Output the (X, Y) coordinate of the center of the cell containing the given text.  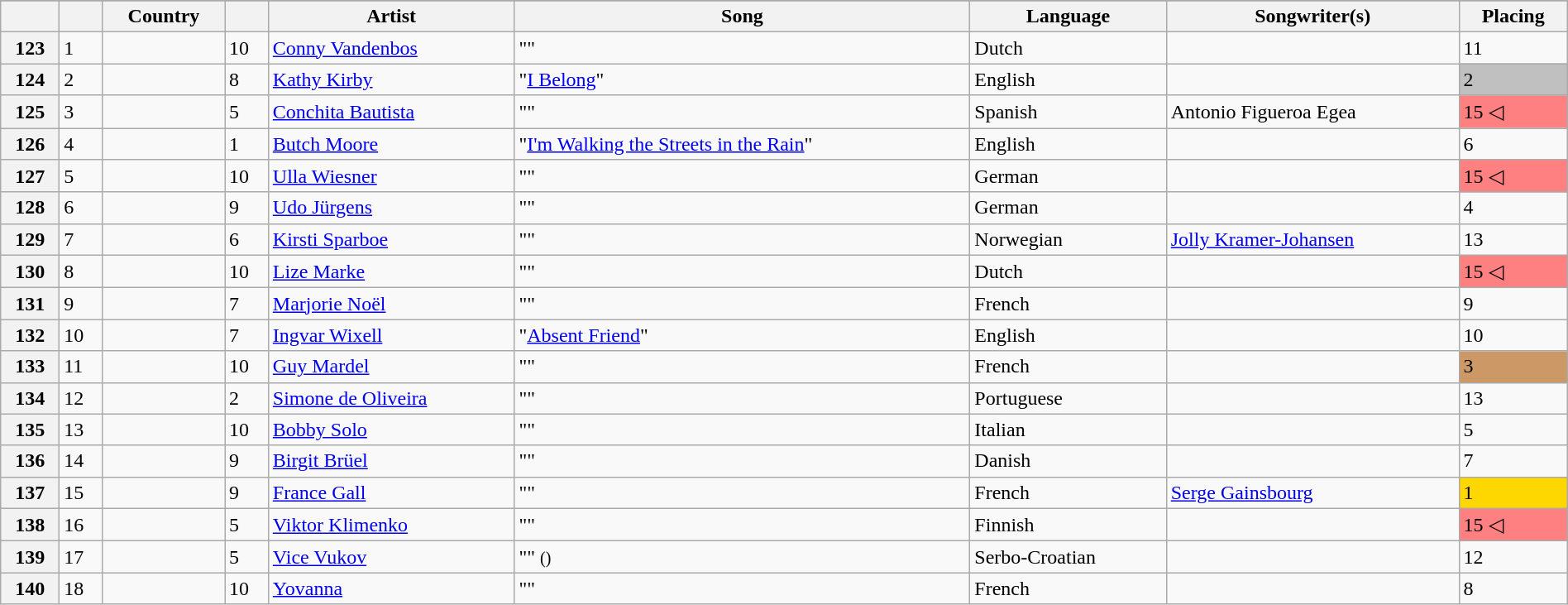
16 (81, 525)
138 (30, 525)
14 (81, 461)
"Absent Friend" (743, 335)
"I'm Walking the Streets in the Rain" (743, 143)
Yovanna (391, 588)
140 (30, 588)
Serge Gainsbourg (1312, 492)
Language (1068, 17)
Conchita Bautista (391, 112)
Udo Jürgens (391, 208)
135 (30, 430)
130 (30, 271)
Songwriter(s) (1312, 17)
18 (81, 588)
Portuguese (1068, 398)
"" () (743, 557)
131 (30, 304)
Placing (1513, 17)
Kirsti Sparboe (391, 239)
Artist (391, 17)
France Gall (391, 492)
Marjorie Noël (391, 304)
Spanish (1068, 112)
Antonio Figueroa Egea (1312, 112)
Vice Vukov (391, 557)
133 (30, 367)
126 (30, 143)
125 (30, 112)
139 (30, 557)
124 (30, 79)
Finnish (1068, 525)
Lize Marke (391, 271)
"I Belong" (743, 79)
Guy Mardel (391, 367)
Country (164, 17)
Danish (1068, 461)
Serbo-Croatian (1068, 557)
134 (30, 398)
Viktor Klimenko (391, 525)
136 (30, 461)
127 (30, 176)
Simone de Oliveira (391, 398)
Birgit Brüel (391, 461)
15 (81, 492)
137 (30, 492)
Italian (1068, 430)
Norwegian (1068, 239)
Bobby Solo (391, 430)
129 (30, 239)
128 (30, 208)
Jolly Kramer-Johansen (1312, 239)
Conny Vandenbos (391, 48)
Kathy Kirby (391, 79)
Ulla Wiesner (391, 176)
Ingvar Wixell (391, 335)
Butch Moore (391, 143)
132 (30, 335)
123 (30, 48)
17 (81, 557)
Song (743, 17)
